Determine the [x, y] coordinate at the center of the cell enclosing the given text.  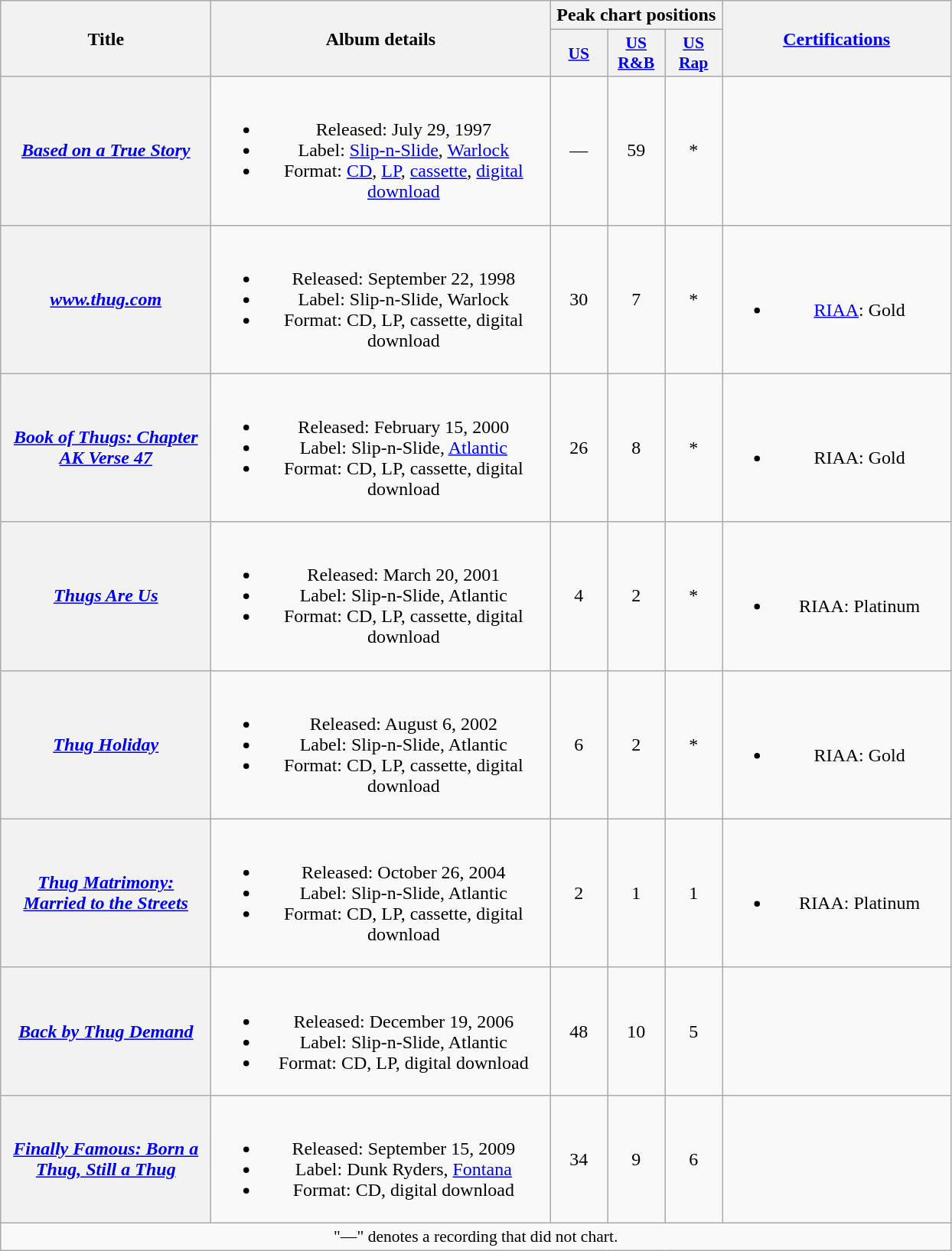
4 [579, 596]
26 [579, 448]
USRap [693, 54]
Finally Famous: Born a Thug, Still a Thug [106, 1158]
Thug Holiday [106, 744]
Thug Matrimony: Married to the Streets [106, 893]
Thugs Are Us [106, 596]
Released: March 20, 2001Label: Slip-n-Slide, AtlanticFormat: CD, LP, cassette, digital download [381, 596]
Certifications [837, 38]
— [579, 151]
"—" denotes a recording that did not chart. [476, 1236]
30 [579, 299]
US [579, 54]
59 [637, 151]
www.thug.com [106, 299]
48 [579, 1031]
USR&B [637, 54]
Based on a True Story [106, 151]
Released: February 15, 2000Label: Slip-n-Slide, AtlanticFormat: CD, LP, cassette, digital download [381, 448]
7 [637, 299]
9 [637, 1158]
8 [637, 448]
Peak chart positions [637, 15]
Released: September 15, 2009Label: Dunk Ryders, FontanaFormat: CD, digital download [381, 1158]
Album details [381, 38]
10 [637, 1031]
5 [693, 1031]
Released: December 19, 2006Label: Slip-n-Slide, AtlanticFormat: CD, LP, digital download [381, 1031]
Title [106, 38]
34 [579, 1158]
Book of Thugs: Chapter AK Verse 47 [106, 448]
Released: August 6, 2002Label: Slip-n-Slide, AtlanticFormat: CD, LP, cassette, digital download [381, 744]
Released: July 29, 1997Label: Slip-n-Slide, WarlockFormat: CD, LP, cassette, digital download [381, 151]
Back by Thug Demand [106, 1031]
Released: September 22, 1998Label: Slip-n-Slide, WarlockFormat: CD, LP, cassette, digital download [381, 299]
Released: October 26, 2004Label: Slip-n-Slide, AtlanticFormat: CD, LP, cassette, digital download [381, 893]
